Return the (x, y) coordinate for the center point of the cell that contains the specified text.  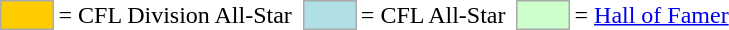
= CFL Division All-Star (175, 15)
= CFL All-Star (433, 15)
